Search for the cell housing the specified text and yield its (X, Y) center coordinate. 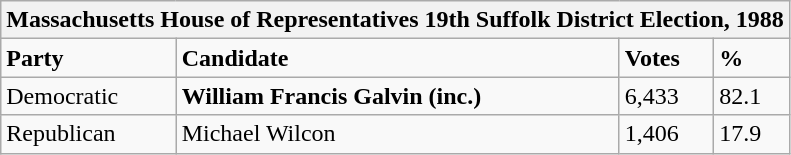
Candidate (398, 58)
Votes (666, 58)
William Francis Galvin (inc.) (398, 96)
Massachusetts House of Representatives 19th Suffolk District Election, 1988 (396, 20)
6,433 (666, 96)
Michael Wilcon (398, 134)
% (752, 58)
Democratic (88, 96)
17.9 (752, 134)
1,406 (666, 134)
Party (88, 58)
82.1 (752, 96)
Republican (88, 134)
